Return (X, Y) of the center of cell containing provided text 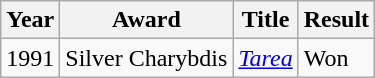
1991 (30, 58)
Won (336, 58)
Silver Charybdis (146, 58)
Tarea (266, 58)
Result (336, 20)
Award (146, 20)
Title (266, 20)
Year (30, 20)
